Pinpoint the cell where the given text exists, returning its (X, Y) midpoint coordinate. 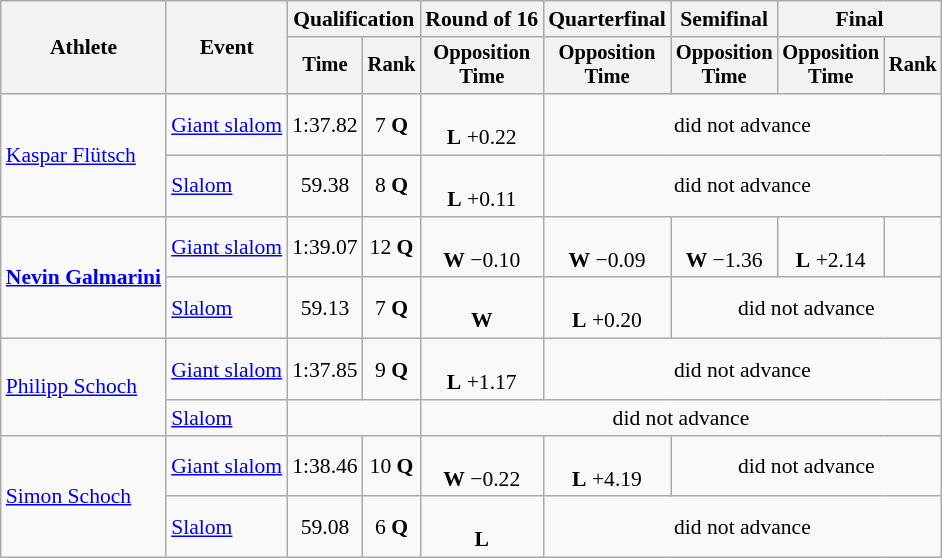
6 Q (392, 528)
Quarterfinal (607, 19)
59.13 (324, 308)
Time (324, 66)
1:38.46 (324, 466)
Simon Schoch (84, 497)
Qualification (354, 19)
Athlete (84, 48)
59.38 (324, 186)
L +2.14 (830, 248)
W −0.22 (482, 466)
W −0.10 (482, 248)
W (482, 308)
Kaspar Flütsch (84, 155)
1:37.82 (324, 124)
Semifinal (724, 19)
12 Q (392, 248)
Event (226, 48)
10 Q (392, 466)
Round of 16 (482, 19)
L (482, 528)
Nevin Galmarini (84, 278)
L +0.22 (482, 124)
1:39.07 (324, 248)
L +1.17 (482, 370)
L +0.20 (607, 308)
1:37.85 (324, 370)
L +4.19 (607, 466)
L +0.11 (482, 186)
Final (859, 19)
8 Q (392, 186)
59.08 (324, 528)
W −1.36 (724, 248)
W −0.09 (607, 248)
9 Q (392, 370)
Philipp Schoch (84, 388)
